Return the [x, y] coordinate for the center point of the cell that contains the specified text.  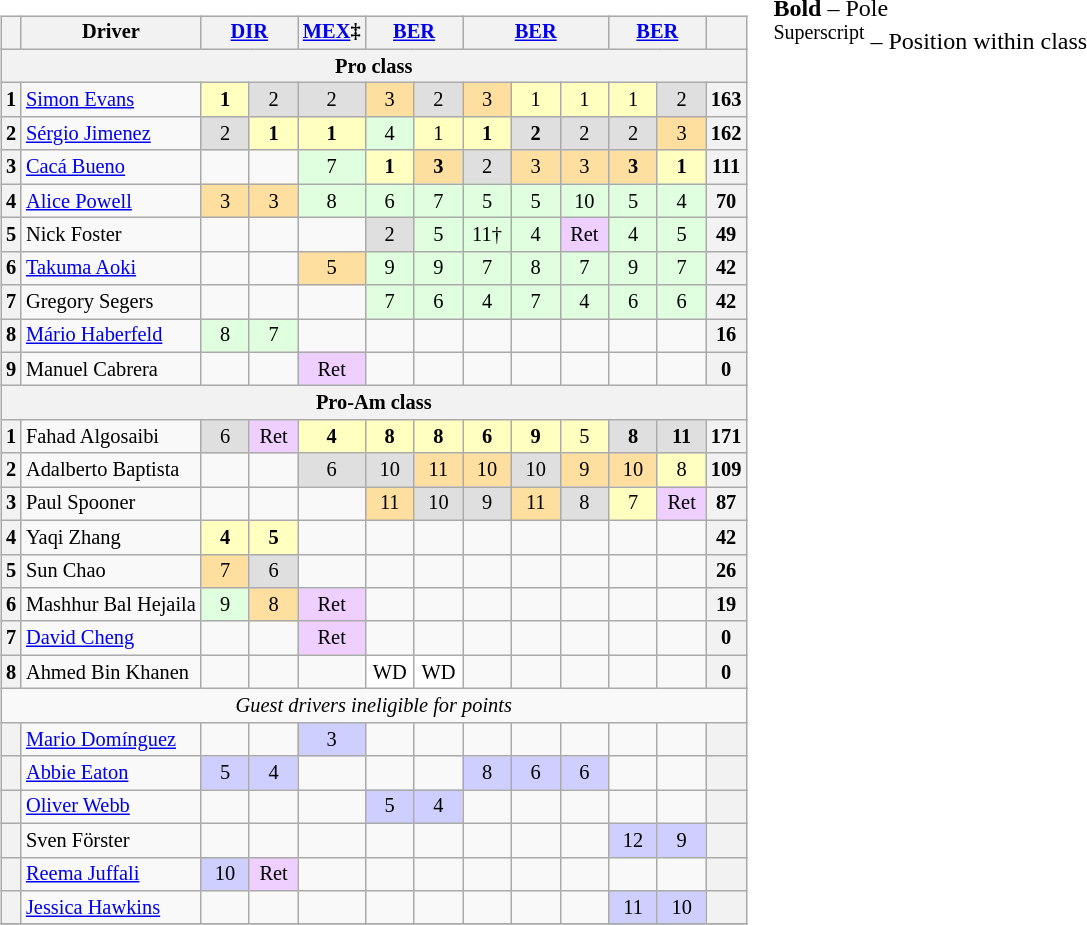
Driver [111, 33]
163 [726, 100]
11† [488, 235]
Mário Haberfeld [111, 336]
Paul Spooner [111, 504]
DIR [250, 33]
Alice Powell [111, 201]
Sérgio Jimenez [111, 134]
Jessica Hawkins [111, 908]
171 [726, 437]
MEX‡ [332, 33]
12 [634, 840]
Adalberto Baptista [111, 470]
26 [726, 571]
111 [726, 167]
Takuma Aoki [111, 268]
David Cheng [111, 638]
Fahad Algosaibi [111, 437]
Abbie Eaton [111, 773]
70 [726, 201]
Reema Juffali [111, 874]
Sven Förster [111, 840]
Yaqi Zhang [111, 537]
Nick Foster [111, 235]
Cacá Bueno [111, 167]
Simon Evans [111, 100]
19 [726, 605]
Mashhur Bal Hejaila [111, 605]
49 [726, 235]
Pro-Am class [374, 403]
Pro class [374, 66]
Oliver Webb [111, 807]
87 [726, 504]
16 [726, 336]
109 [726, 470]
Gregory Segers [111, 302]
162 [726, 134]
Mario Domínguez [111, 739]
Guest drivers ineligible for points [374, 706]
Ahmed Bin Khanen [111, 672]
Sun Chao [111, 571]
Manuel Cabrera [111, 369]
